Scan for the cell matching the given text and deliver its (x, y) coordinate at center. 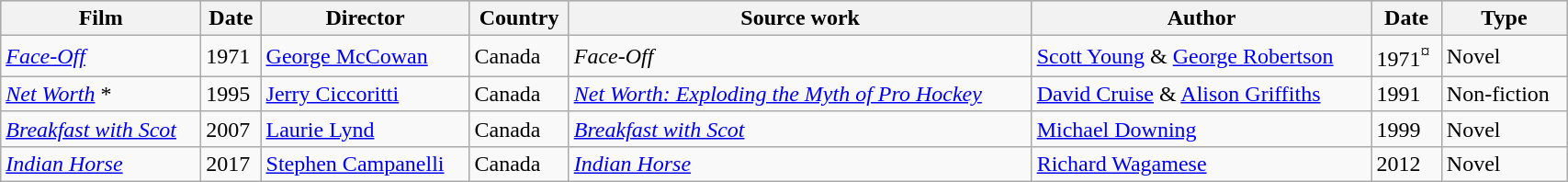
Director (366, 18)
David Cruise & Alison Griffiths (1201, 94)
2017 (231, 164)
2007 (231, 129)
Net Worth: Exploding the Myth of Pro Hockey (800, 94)
George McCowan (366, 57)
Type (1504, 18)
1971 (231, 57)
2012 (1406, 164)
1971¤ (1406, 57)
Country (519, 18)
Source work (800, 18)
Author (1201, 18)
Laurie Lynd (366, 129)
Jerry Ciccoritti (366, 94)
Net Worth * (101, 94)
Stephen Campanelli (366, 164)
1995 (231, 94)
Richard Wagamese (1201, 164)
1999 (1406, 129)
Non-fiction (1504, 94)
1991 (1406, 94)
Michael Downing (1201, 129)
Film (101, 18)
Scott Young & George Robertson (1201, 57)
